Locate the cell with the specified text and output its (X, Y) center coordinate. 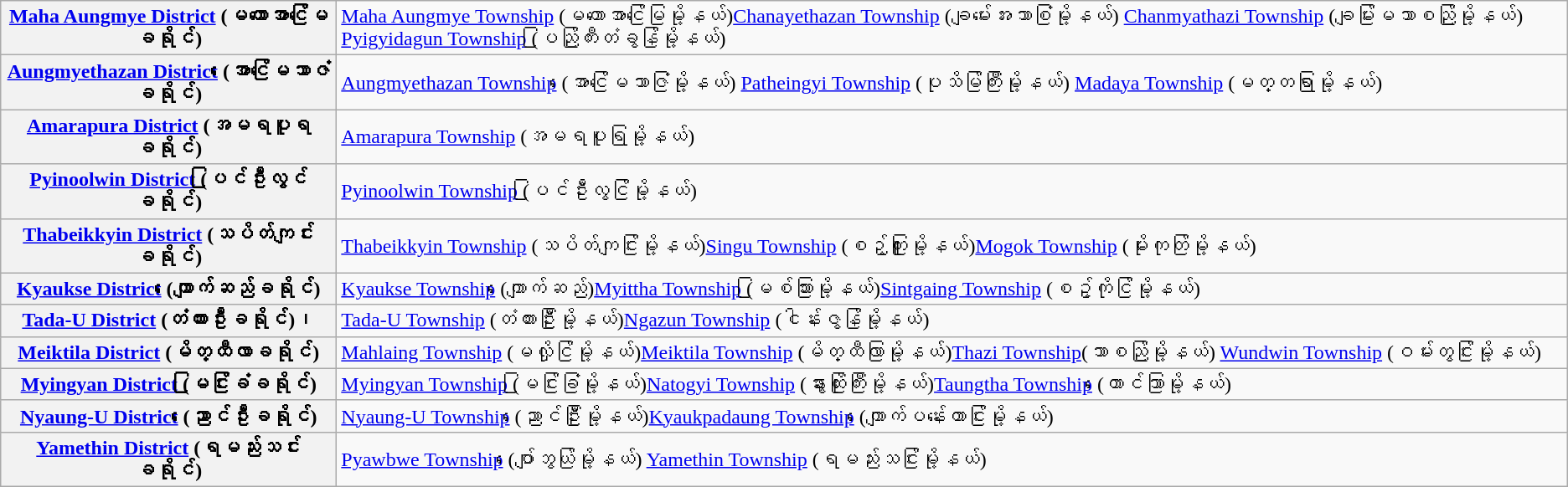
Mahlaing Township (မလှိုင်မြို့နယ်)Meiktila Township (မိတ္ထီလာမြို့နယ်)Thazi Township(သာစည်မြို့နယ်) Wundwin Township (ဝမ်းတွင်းမြို့နယ်) (952, 352)
Tada-U District (တံတားဦးခရိုင်)၊ (169, 320)
Kyaukse Township (ကျောက်ဆည်)Myittha Township (မြစ်သားမြို့နယ်)Sintgaing Township (စဥ့်ကိုင်မြို့နယ်) (952, 289)
Pyawbwe Township (ပျော်ဘွယ်မြို့နယ်) Yamethin Township (ရမည်းသင်းမြို့နယ်) (952, 459)
Aungmyethazan Township (အောင်မြေသာဇံမြို့နယ်) Patheingyi Township (ပုသိမ်ကြီးမြို့နယ်) Madaya Township (မတ္တရာမြို့နယ်) (952, 82)
Nyaung-U District (ညောင်ဦးခရိုင်) (169, 416)
Tada-U Township (တံတားဦးမြို့နယ်)Ngazun Township (ငါန်းဇွန်မြို့နယ်) (952, 320)
Meiktila District (မိတ္ထီလာခရိုင်) (169, 352)
Yamethin District (ရမည်းသင်းခရိုင်) (169, 459)
Thabeikkyin Township (သပိတ်ကျင်းမြို့နယ်)Singu Township (စဉ့်ကူးမြို့နယ်)Mogok Township (မိုးကုတ်မြို့နယ်) (952, 246)
Maha Aungmye District (မဟာအောင်မြေခရိုင်) (169, 28)
Kyaukse District (ကျောက်ဆည်ခရိုင်) (169, 289)
Amarapura Township (အမရပူရမြို့နယ်) (952, 137)
Pyinoolwin District (ပြင်ဦးလွင်ခရိုင်) (169, 191)
Myingyan Township (မြင်းခြံမြို့နယ်)Natogyi Township (နွားထိုးကြီးမြို့နယ်)Taungtha Township (တောင်သာမြို့နယ်) (952, 384)
Myingyan District (မြင်းခြံခရိုင်) (169, 384)
Aungmyethazan District (အောင်မြေသာဇံခရိုင်) (169, 82)
Amarapura District (အမရပူရခရိုင်) (169, 137)
Nyaung-U Township (ညောင်ဦးမြို့နယ်)Kyaukpadaung Township (ကျောက်ပန်းတောင်းမြို့နယ်) (952, 416)
Thabeikkyin District (သပိတ်ကျင်းခရိုင်) (169, 246)
Pyinoolwin Township (ပြင်ဦးလွင်မြို့နယ်) (952, 191)
